Determine the (X, Y) coordinate at the center of the cell enclosing the given text.  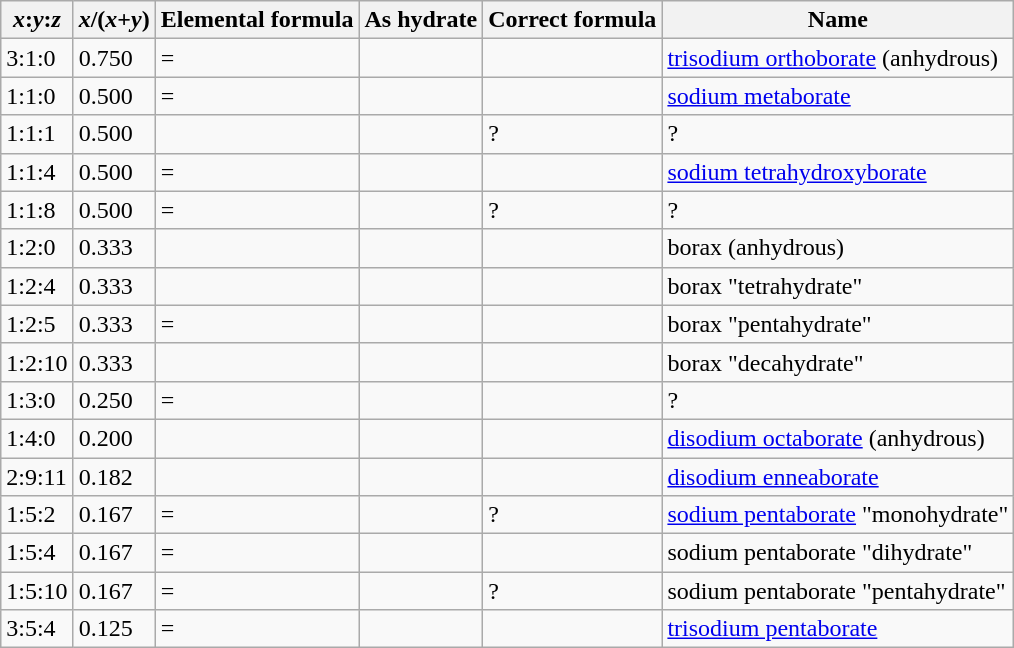
borax "decahydrate" (838, 362)
1:2:0 (37, 248)
1:5:4 (37, 553)
3:1:0 (37, 58)
0.125 (114, 629)
0.750 (114, 58)
1:1:0 (37, 96)
sodium pentaborate "pentahydrate" (838, 591)
trisodium pentaborate (838, 629)
3:5:4 (37, 629)
Elemental formula (257, 20)
1:4:0 (37, 438)
2:9:11 (37, 477)
x:y:z (37, 20)
1:5:10 (37, 591)
borax "pentahydrate" (838, 324)
As hydrate (421, 20)
Correct formula (572, 20)
Name (838, 20)
sodium pentaborate "monohydrate" (838, 515)
borax (anhydrous) (838, 248)
1:1:4 (37, 172)
sodium metaborate (838, 96)
1:1:8 (37, 210)
sodium tetrahydroxyborate (838, 172)
1:2:4 (37, 286)
x/(x+y) (114, 20)
trisodium orthoborate (anhydrous) (838, 58)
0.250 (114, 400)
disodium enneaborate (838, 477)
0.200 (114, 438)
0.182 (114, 477)
1:1:1 (37, 134)
1:2:5 (37, 324)
disodium octaborate (anhydrous) (838, 438)
borax "tetrahydrate" (838, 286)
1:2:10 (37, 362)
1:3:0 (37, 400)
sodium pentaborate "dihydrate" (838, 553)
1:5:2 (37, 515)
